From the cell containing the given text, extract its center point as [X, Y] coordinate. 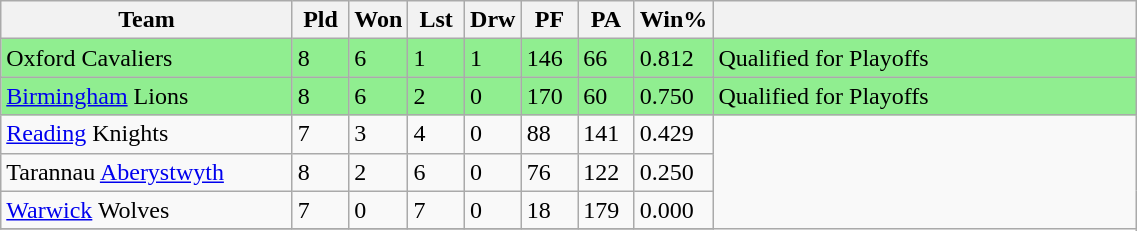
88 [550, 134]
146 [550, 58]
66 [606, 58]
Reading Knights [147, 134]
60 [606, 96]
Lst [436, 20]
18 [550, 210]
PA [606, 20]
0.000 [674, 210]
170 [550, 96]
0.812 [674, 58]
Warwick Wolves [147, 210]
Oxford Cavaliers [147, 58]
179 [606, 210]
Team [147, 20]
PF [550, 20]
Drw [492, 20]
Won [378, 20]
0.750 [674, 96]
Tarannau Aberystwyth [147, 172]
122 [606, 172]
0.250 [674, 172]
0.429 [674, 134]
Birmingham Lions [147, 96]
4 [436, 134]
Win% [674, 20]
141 [606, 134]
76 [550, 172]
Pld [320, 20]
3 [378, 134]
